Output the [X, Y] coordinate of the center of the cell containing the given text.  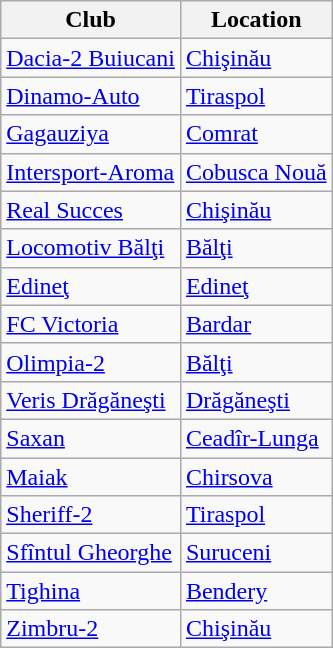
Tighina [91, 591]
Chirsova [256, 477]
Club [91, 20]
Sfîntul Gheorghe [91, 553]
Bardar [256, 324]
Bendery [256, 591]
Location [256, 20]
Dacia-2 Buiucani [91, 58]
Locomotiv Bălţi [91, 248]
Sheriff-2 [91, 515]
Ceadîr-Lunga [256, 438]
Dinamo-Auto [91, 96]
Veris Drăgăneşti [91, 400]
Drăgăneşti [256, 400]
Maiak [91, 477]
Gagauziya [91, 134]
Zimbru-2 [91, 629]
Suruceni [256, 553]
FC Victoria [91, 324]
Olimpia-2 [91, 362]
Cobusca Nouă [256, 172]
Comrat [256, 134]
Saxan [91, 438]
Intersport-Aroma [91, 172]
Real Succes [91, 210]
